Return the [X, Y] coordinate for the center point of the cell that contains the specified text.  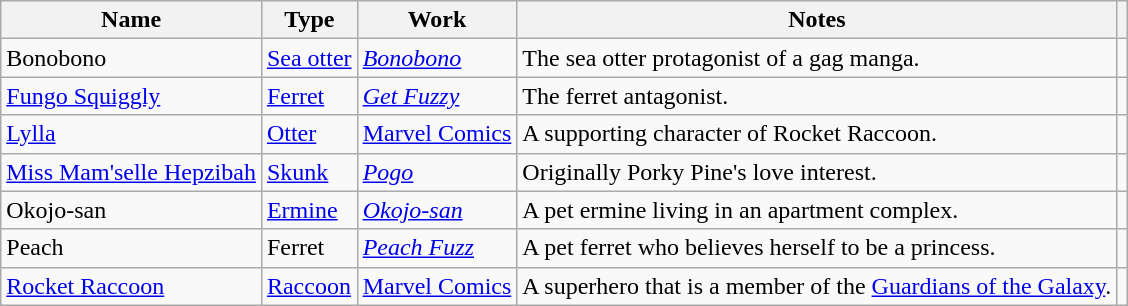
The ferret antagonist. [817, 96]
The sea otter protagonist of a gag manga. [817, 58]
Pogo [437, 172]
A pet ermine living in an apartment complex. [817, 210]
Ermine [309, 210]
A pet ferret who believes herself to be a princess. [817, 248]
Notes [817, 20]
Fungo Squiggly [132, 96]
Originally Porky Pine's love interest. [817, 172]
Get Fuzzy [437, 96]
Sea otter [309, 58]
Lylla [132, 134]
Miss Mam'selle Hepzibah [132, 172]
Raccoon [309, 286]
Otter [309, 134]
Peach [132, 248]
Skunk [309, 172]
Rocket Raccoon [132, 286]
Type [309, 20]
Name [132, 20]
Peach Fuzz [437, 248]
A supporting character of Rocket Raccoon. [817, 134]
Work [437, 20]
A superhero that is a member of the Guardians of the Galaxy. [817, 286]
